Determine the (X, Y) coordinate at the center of the cell enclosing the given text.  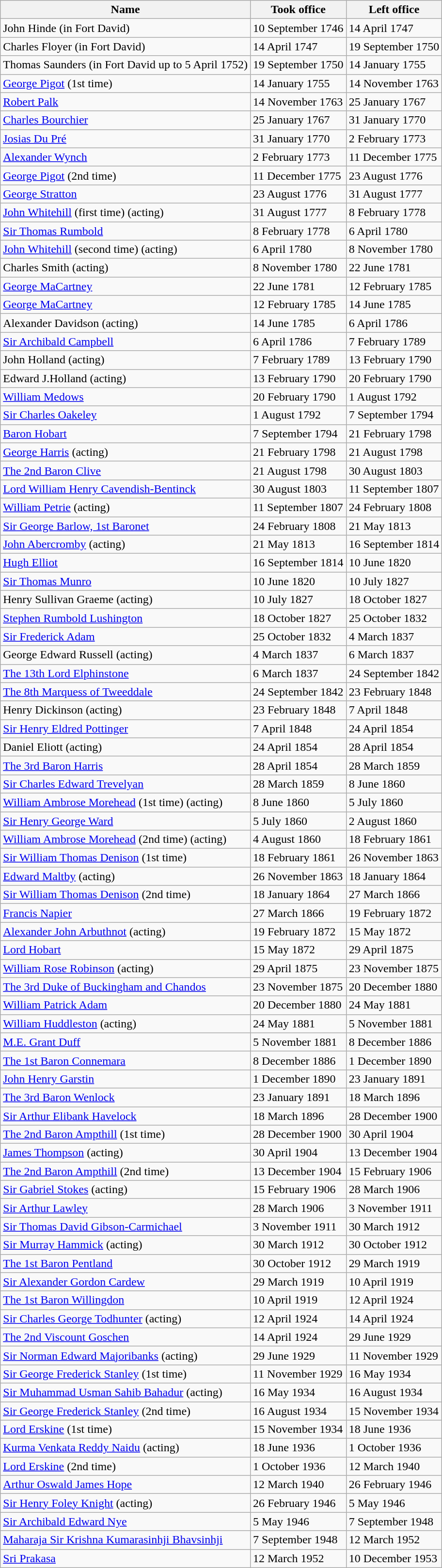
Edward J.Holland (acting) (126, 378)
Lord Erskine (2nd time) (126, 1466)
10 December 1953 (394, 1558)
Sir Henry George Ward (126, 821)
Sir Gabriel Stokes (acting) (126, 1190)
George Pigot (2nd time) (126, 175)
Robert Palk (126, 102)
Sir Frederick Adam (126, 637)
Sir Arthur Elibank Havelock (126, 1116)
Charles Smith (acting) (126, 268)
Sir Thomas Munro (126, 581)
Sir Archibald Campbell (126, 342)
John Whitehill (first time) (acting) (126, 212)
Sir Archibald Edward Nye (126, 1521)
Maharaja Sir Krishna Kumarasinhji Bhavsinhji (126, 1540)
M.E. Grant Duff (126, 1042)
Daniel Eliott (acting) (126, 747)
John Abercromby (acting) (126, 544)
The 3rd Baron Wenlock (126, 1097)
George Stratton (126, 194)
10 September 1746 (298, 28)
Charles Floyer (in Fort David) (126, 47)
The 8th Marquess of Tweeddale (126, 692)
Hugh Elliot (126, 563)
Sir Arthur Lawley (126, 1208)
William Ambrose Morehead (2nd time) (acting) (126, 839)
4 August 1860 (298, 839)
The 2nd Baron Ampthill (1st time) (126, 1134)
The 2nd Baron Clive (126, 470)
The 13th Lord Elphinstone (126, 673)
Sir William Thomas Denison (2nd time) (126, 895)
William Medows (126, 397)
Josias Du Pré (126, 139)
John Holland (acting) (126, 360)
The 1st Baron Connemara (126, 1060)
William Rose Robinson (acting) (126, 968)
Sri Prakasa (126, 1558)
William Huddleston (acting) (126, 1024)
2 August 1860 (394, 821)
William Petrie (acting) (126, 507)
Sir Murray Hammick (acting) (126, 1245)
Sir William Thomas Denison (1st time) (126, 858)
Stephen Rumbold Lushington (126, 618)
George Pigot (1st time) (126, 83)
Sir George Barlow, 1st Baronet (126, 526)
George Harris (acting) (126, 452)
The 2nd Baron Ampthill (2nd time) (126, 1171)
James Thompson (acting) (126, 1153)
Alexander Davidson (acting) (126, 323)
Name (126, 10)
Sir Norman Edward Majoribanks (acting) (126, 1355)
John Hinde (in Fort David) (126, 28)
Sir Thomas Rumbold (126, 231)
Kurma Venkata Reddy Naidu (acting) (126, 1448)
Francis Napier (126, 913)
Sir Henry Eldred Pottinger (126, 729)
Sir George Frederick Stanley (2nd time) (126, 1411)
Sir Charles Oakeley (126, 415)
Henry Sullivan Graeme (acting) (126, 600)
Sir Muhammad Usman Sahib Bahadur (acting) (126, 1392)
John Whitehill (second time) (acting) (126, 249)
Arthur Oswald James Hope (126, 1485)
The 3rd Duke of Buckingham and Chandos (126, 987)
Sir Alexander Gordon Cardew (126, 1282)
Sir Charles George Todhunter (acting) (126, 1319)
Sir Charles Edward Trevelyan (126, 784)
George Edward Russell (acting) (126, 655)
The 1st Baron Pentland (126, 1263)
Henry Dickinson (acting) (126, 710)
William Patrick Adam (126, 1005)
Lord Erskine (1st time) (126, 1429)
Edward Maltby (acting) (126, 876)
The 2nd Viscount Goschen (126, 1337)
Took office (298, 10)
Sir George Frederick Stanley (1st time) (126, 1374)
Baron Hobart (126, 434)
Charles Bourchier (126, 120)
Lord William Henry Cavendish-Bentinck (126, 489)
The 3rd Baron Harris (126, 765)
Alexander John Arbuthnot (acting) (126, 931)
John Henry Garstin (126, 1079)
Left office (394, 10)
William Ambrose Morehead (1st time) (acting) (126, 802)
Alexander Wynch (126, 157)
Thomas Saunders (in Fort David up to 5 April 1752) (126, 65)
Sir Henry Foley Knight (acting) (126, 1503)
Sir Thomas David Gibson-Carmichael (126, 1226)
The 1st Baron Willingdon (126, 1300)
Lord Hobart (126, 950)
